Provide the (X, Y) coordinate of the cell's center where the given text is located.  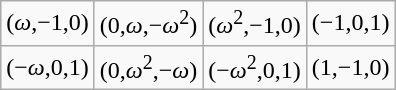
(0,ω,−ω2) (148, 24)
(ω2,−1,0) (255, 24)
(−ω,0,1) (48, 68)
(0,ω2,−ω) (148, 68)
(−1,0,1) (350, 24)
(ω,−1,0) (48, 24)
(1,−1,0) (350, 68)
(−ω2,0,1) (255, 68)
